Find where the given text appears and provide that cell's center as [x, y] coordinate. 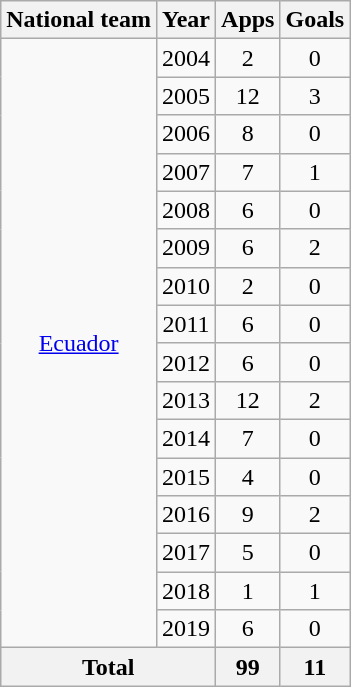
8 [248, 134]
9 [248, 515]
2010 [186, 286]
5 [248, 553]
3 [315, 96]
2012 [186, 362]
National team [79, 20]
2016 [186, 515]
2019 [186, 629]
2015 [186, 477]
11 [315, 667]
Year [186, 20]
Ecuador [79, 344]
Goals [315, 20]
2018 [186, 591]
2013 [186, 400]
99 [248, 667]
2007 [186, 172]
4 [248, 477]
2017 [186, 553]
2004 [186, 58]
2005 [186, 96]
2009 [186, 248]
2006 [186, 134]
2008 [186, 210]
2011 [186, 324]
Apps [248, 20]
Total [108, 667]
2014 [186, 438]
